Locate the cell with the specified text and output its [x, y] center coordinate. 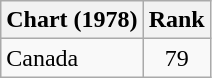
Canada [72, 58]
Rank [176, 20]
79 [176, 58]
Chart (1978) [72, 20]
